Output the [X, Y] coordinate of the center of the cell containing the given text.  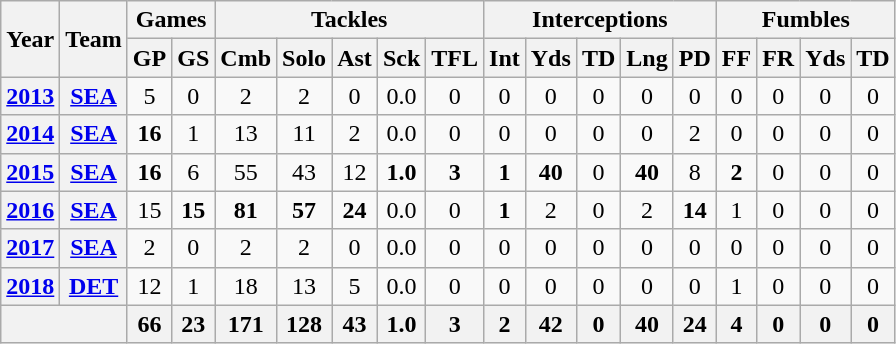
GP [149, 58]
18 [246, 286]
Games [170, 20]
Cmb [246, 58]
42 [550, 324]
2014 [30, 134]
Interceptions [600, 20]
171 [246, 324]
Int [505, 58]
2016 [30, 210]
2017 [30, 248]
23 [194, 324]
FR [778, 58]
11 [304, 134]
GS [194, 58]
Ast [355, 58]
66 [149, 324]
Lng [647, 58]
14 [694, 210]
2013 [30, 96]
Year [30, 39]
81 [246, 210]
Sck [401, 58]
57 [304, 210]
2015 [30, 172]
Team [94, 39]
FF [736, 58]
6 [194, 172]
PD [694, 58]
TFL [455, 58]
55 [246, 172]
DET [94, 286]
Fumbles [806, 20]
128 [304, 324]
2018 [30, 286]
Solo [304, 58]
8 [694, 172]
Tackles [350, 20]
4 [736, 324]
